Search for the cell housing the specified text and yield its [X, Y] center coordinate. 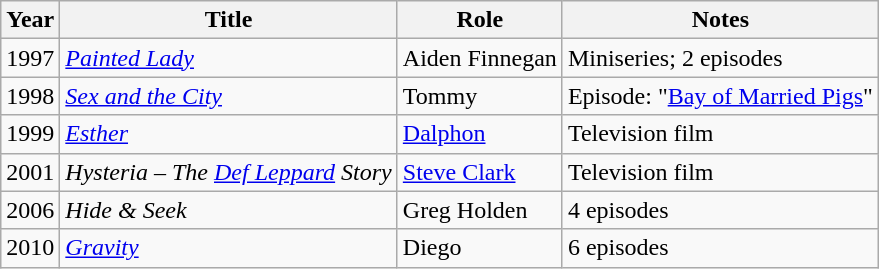
Greg Holden [480, 210]
Gravity [229, 248]
Hysteria – The Def Leppard Story [229, 172]
2006 [30, 210]
1999 [30, 134]
Role [480, 20]
Miniseries; 2 episodes [720, 58]
Esther [229, 134]
Hide & Seek [229, 210]
Year [30, 20]
4 episodes [720, 210]
Sex and the City [229, 96]
Painted Lady [229, 58]
Tommy [480, 96]
Steve Clark [480, 172]
2010 [30, 248]
Title [229, 20]
Aiden Finnegan [480, 58]
6 episodes [720, 248]
1997 [30, 58]
1998 [30, 96]
Dalphon [480, 134]
Episode: "Bay of Married Pigs" [720, 96]
Diego [480, 248]
Notes [720, 20]
2001 [30, 172]
